For the text-containing cell, return its midpoint in (x, y) coordinate format. 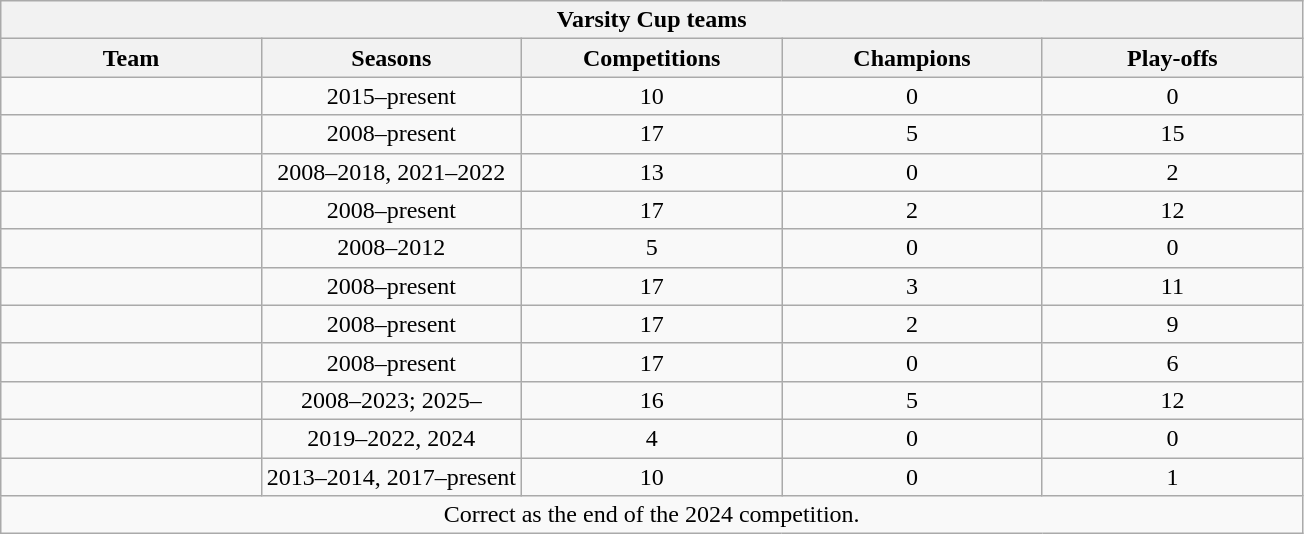
16 (651, 400)
11 (1172, 286)
15 (1172, 134)
3 (912, 286)
13 (651, 172)
Correct as the end of the 2024 competition. (652, 515)
6 (1172, 362)
Team (131, 58)
2008–2023; 2025– (391, 400)
2013–2014, 2017–present (391, 477)
Competitions (651, 58)
1 (1172, 477)
4 (651, 438)
2015–present (391, 96)
2008–2012 (391, 248)
Champions (912, 58)
2008–2018, 2021–2022 (391, 172)
Seasons (391, 58)
9 (1172, 324)
2019–2022, 2024 (391, 438)
Play-offs (1172, 58)
Varsity Cup teams (652, 20)
